Return (x, y) of the center of cell containing provided text 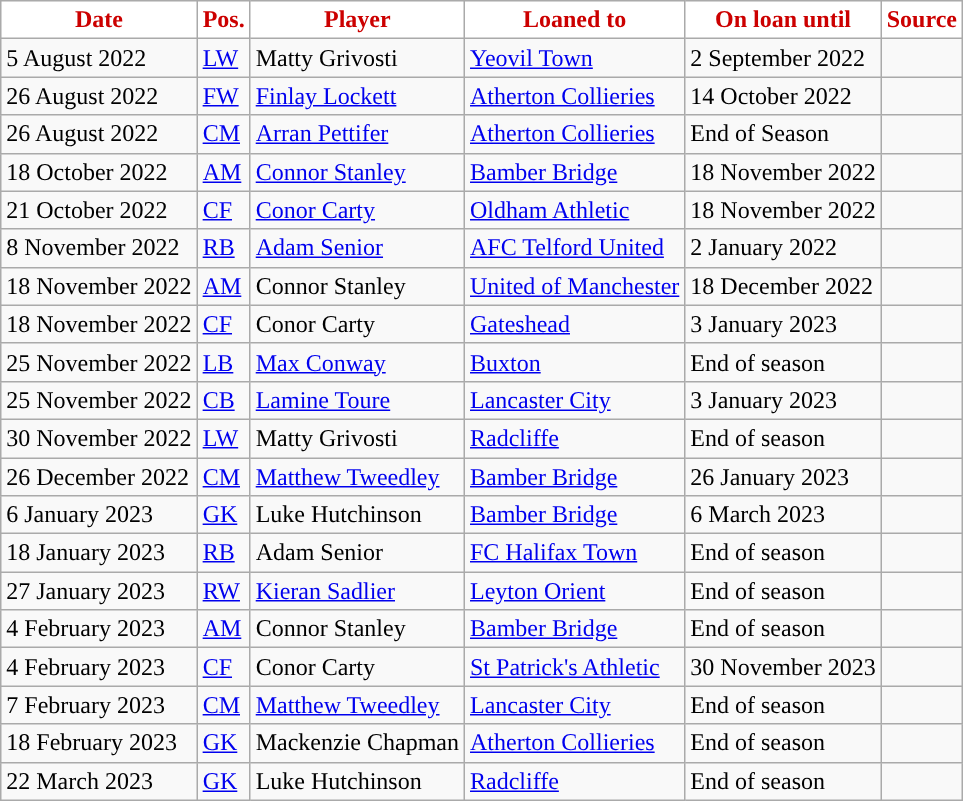
Arran Pettifer (357, 134)
Buxton (574, 362)
AFC Telford United (574, 248)
18 December 2022 (783, 286)
Mackenzie Chapman (357, 743)
2 January 2022 (783, 248)
18 February 2023 (99, 743)
22 March 2023 (99, 781)
18 January 2023 (99, 553)
Oldham Athletic (574, 210)
FC Halifax Town (574, 553)
St Patrick's Athletic (574, 667)
Leyton Orient (574, 591)
2 September 2022 (783, 58)
Source (922, 20)
26 January 2023 (783, 477)
FW (224, 96)
LB (224, 362)
Yeovil Town (574, 58)
30 November 2023 (783, 667)
27 January 2023 (99, 591)
Gateshead (574, 324)
United of Manchester (574, 286)
5 August 2022 (99, 58)
Max Conway (357, 362)
Kieran Sadlier (357, 591)
26 December 2022 (99, 477)
CB (224, 400)
6 March 2023 (783, 515)
End of Season (783, 134)
Pos. (224, 20)
7 February 2023 (99, 705)
30 November 2022 (99, 438)
21 October 2022 (99, 210)
RW (224, 591)
Date (99, 20)
Finlay Lockett (357, 96)
8 November 2022 (99, 248)
Lamine Toure (357, 400)
Loaned to (574, 20)
On loan until (783, 20)
14 October 2022 (783, 96)
Player (357, 20)
6 January 2023 (99, 515)
18 October 2022 (99, 172)
